Return the [x, y] coordinate for the center point of the cell that contains the specified text.  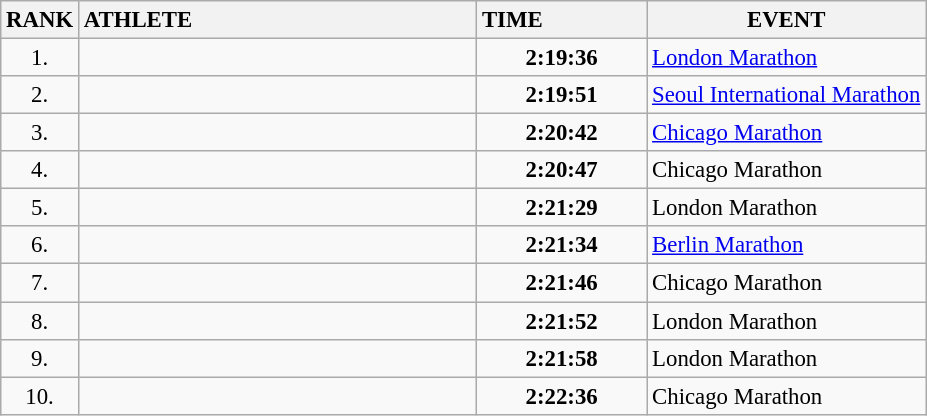
2. [40, 95]
9. [40, 358]
2:20:47 [562, 170]
3. [40, 133]
2:21:29 [562, 208]
2:21:46 [562, 283]
RANK [40, 20]
5. [40, 208]
2:21:52 [562, 321]
4. [40, 170]
2:19:51 [562, 95]
6. [40, 245]
Seoul International Marathon [786, 95]
8. [40, 321]
2:21:58 [562, 358]
ATHLETE [277, 20]
EVENT [786, 20]
TIME [562, 20]
2:22:36 [562, 396]
7. [40, 283]
2:20:42 [562, 133]
10. [40, 396]
1. [40, 58]
2:19:36 [562, 58]
2:21:34 [562, 245]
Berlin Marathon [786, 245]
